Scan for the cell matching the given text and deliver its [X, Y] coordinate at center. 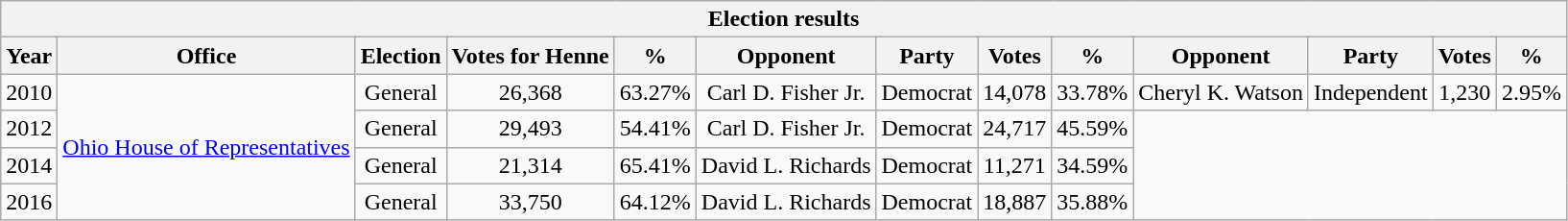
14,078 [1015, 92]
Independent [1370, 92]
Cheryl K. Watson [1221, 92]
1,230 [1464, 92]
34.59% [1092, 165]
2012 [29, 129]
Election results [784, 19]
63.27% [654, 92]
54.41% [654, 129]
33,750 [530, 202]
45.59% [1092, 129]
21,314 [530, 165]
26,368 [530, 92]
11,271 [1015, 165]
2016 [29, 202]
65.41% [654, 165]
33.78% [1092, 92]
2.95% [1532, 92]
64.12% [654, 202]
18,887 [1015, 202]
24,717 [1015, 129]
Year [29, 56]
Office [206, 56]
Election [401, 56]
Votes for Henne [530, 56]
Ohio House of Representatives [206, 147]
2010 [29, 92]
29,493 [530, 129]
35.88% [1092, 202]
2014 [29, 165]
